Extract the (X, Y) coordinate from the center of the cell holding the provided text.  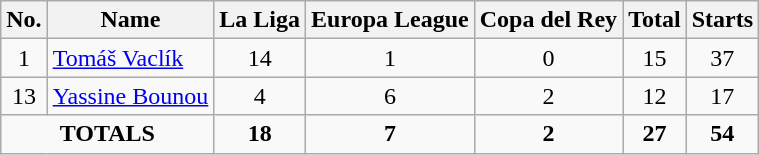
13 (24, 96)
18 (260, 134)
Name (130, 20)
54 (722, 134)
12 (655, 96)
14 (260, 58)
Yassine Bounou (130, 96)
37 (722, 58)
27 (655, 134)
7 (390, 134)
Starts (722, 20)
6 (390, 96)
La Liga (260, 20)
No. (24, 20)
Copa del Rey (548, 20)
TOTALS (108, 134)
Europa League (390, 20)
15 (655, 58)
Tomáš Vaclík (130, 58)
17 (722, 96)
4 (260, 96)
0 (548, 58)
Total (655, 20)
